Return [X, Y] of the center of cell containing provided text 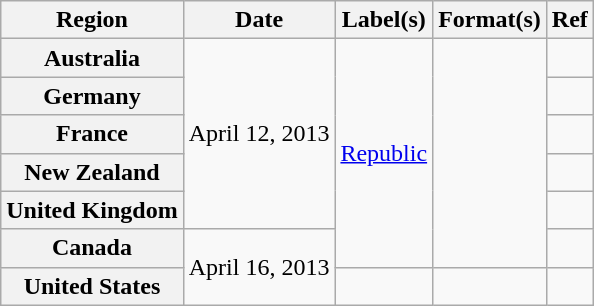
Format(s) [490, 20]
New Zealand [92, 172]
Ref [570, 20]
Australia [92, 58]
United Kingdom [92, 210]
Region [92, 20]
Date [259, 20]
Republic [384, 153]
United States [92, 286]
Canada [92, 248]
April 16, 2013 [259, 267]
April 12, 2013 [259, 134]
Label(s) [384, 20]
France [92, 134]
Germany [92, 96]
